Return the [X, Y] coordinate for the center point of the cell that contains the specified text.  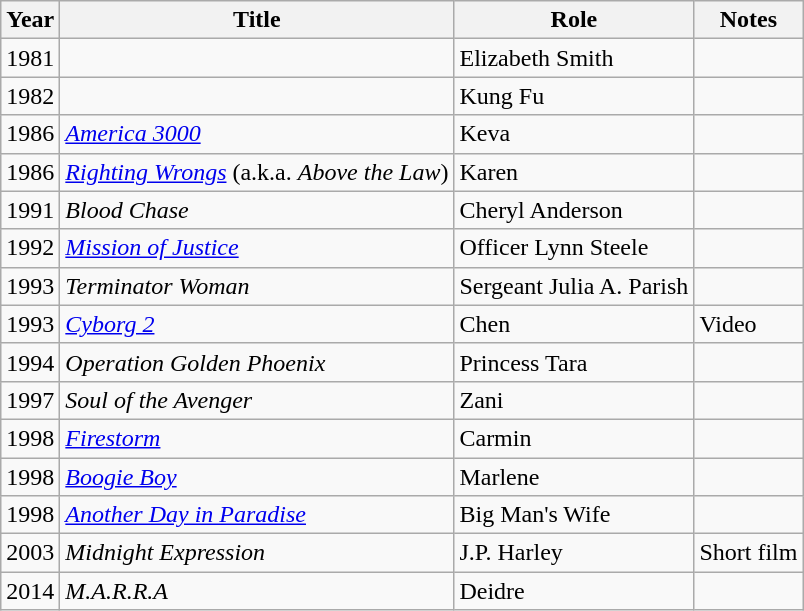
Cheryl Anderson [574, 210]
Mission of Justice [257, 248]
Kung Fu [574, 96]
Chen [574, 324]
Blood Chase [257, 210]
Year [30, 20]
Elizabeth Smith [574, 58]
Midnight Expression [257, 553]
M.A.R.R.A [257, 591]
Marlene [574, 477]
Righting Wrongs (a.k.a. Above the Law) [257, 172]
Terminator Woman [257, 286]
Title [257, 20]
1982 [30, 96]
1992 [30, 248]
Soul of the Avenger [257, 400]
Another Day in Paradise [257, 515]
1997 [30, 400]
Boogie Boy [257, 477]
1991 [30, 210]
Video [748, 324]
Zani [574, 400]
2014 [30, 591]
1994 [30, 362]
Short film [748, 553]
Role [574, 20]
Cyborg 2 [257, 324]
Big Man's Wife [574, 515]
Officer Lynn Steele [574, 248]
America 3000 [257, 134]
Firestorm [257, 438]
Keva [574, 134]
Carmin [574, 438]
1981 [30, 58]
Sergeant Julia A. Parish [574, 286]
Karen [574, 172]
2003 [30, 553]
Princess Tara [574, 362]
J.P. Harley [574, 553]
Operation Golden Phoenix [257, 362]
Deidre [574, 591]
Notes [748, 20]
